From the cell containing the given text, extract its center point as [X, Y] coordinate. 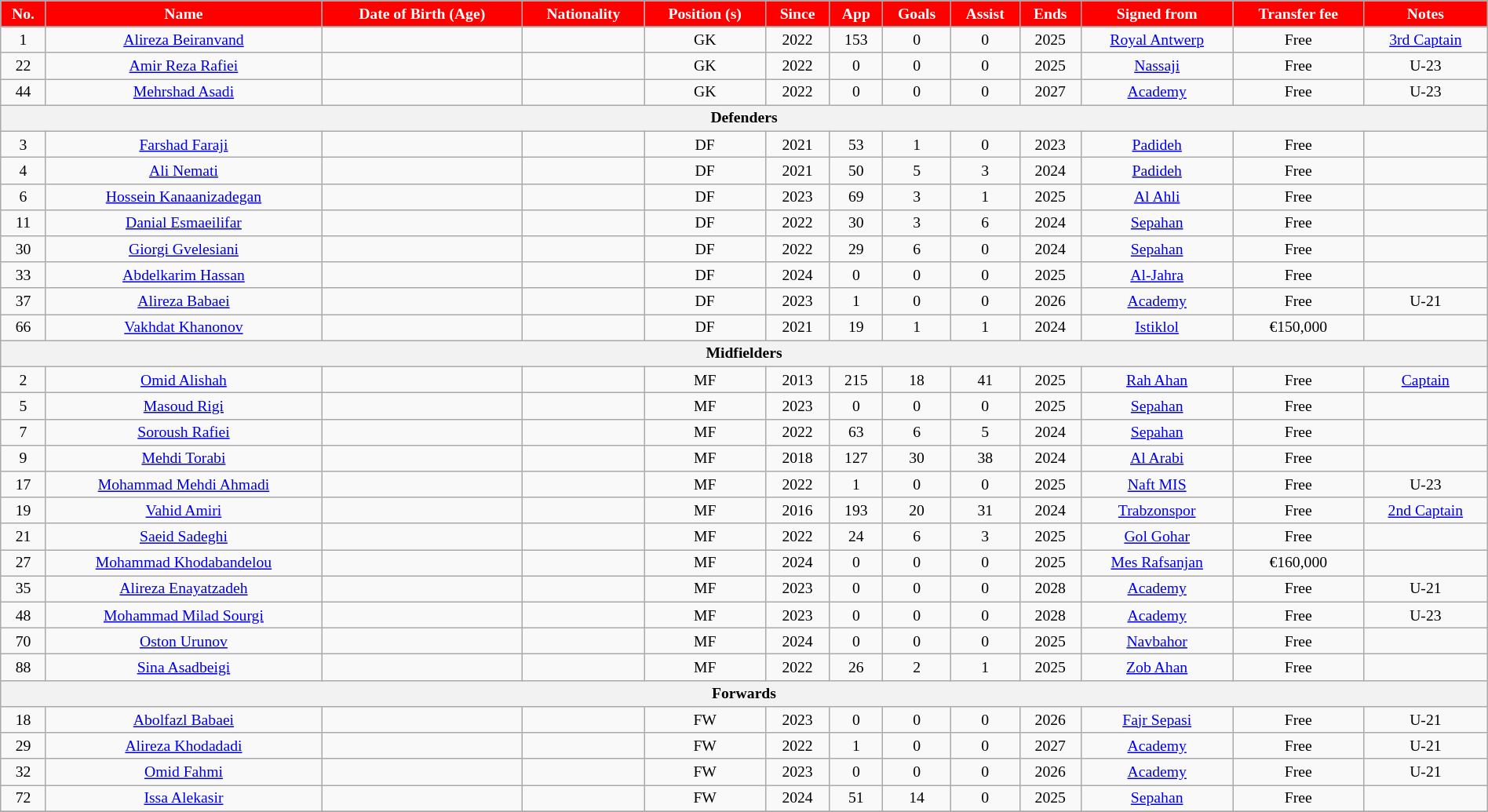
2016 [797, 510]
Hossein Kanaanizadegan [184, 196]
70 [24, 642]
11 [24, 223]
2013 [797, 380]
31 [985, 510]
Alireza Khodadadi [184, 745]
Vakhdat Khanonov [184, 328]
Mohammad Khodabandelou [184, 563]
Captain [1425, 380]
4 [24, 171]
Naft MIS [1157, 485]
7 [24, 431]
Rah Ahan [1157, 380]
Vahid Amiri [184, 510]
Ends [1050, 14]
Al Arabi [1157, 458]
Mohammad Mehdi Ahmadi [184, 485]
66 [24, 328]
Mehdi Torabi [184, 458]
35 [24, 588]
Gol Gohar [1157, 537]
50 [856, 171]
Alireza Babaei [184, 301]
Saeid Sadeghi [184, 537]
69 [856, 196]
63 [856, 431]
215 [856, 380]
Al Ahli [1157, 196]
Nassaji [1157, 66]
51 [856, 799]
Trabzonspor [1157, 510]
Forwards [744, 694]
Oston Urunov [184, 642]
Notes [1425, 14]
Midfielders [744, 353]
€150,000 [1298, 328]
127 [856, 458]
20 [917, 510]
Masoud Rigi [184, 406]
€160,000 [1298, 563]
Mes Rafsanjan [1157, 563]
Farshad Faraji [184, 144]
27 [24, 563]
Alireza Beiranvand [184, 39]
Omid Alishah [184, 380]
Name [184, 14]
2018 [797, 458]
Defenders [744, 118]
Mehrshad Asadi [184, 93]
Issa Alekasir [184, 799]
Amir Reza Rafiei [184, 66]
Omid Fahmi [184, 772]
Ali Nemati [184, 171]
14 [917, 799]
193 [856, 510]
Goals [917, 14]
Giorgi Gvelesiani [184, 249]
Nationality [584, 14]
Royal Antwerp [1157, 39]
Al-Jahra [1157, 275]
No. [24, 14]
Since [797, 14]
Danial Esmaeilifar [184, 223]
Alireza Enayatzadeh [184, 588]
21 [24, 537]
9 [24, 458]
Fajr Sepasi [1157, 720]
41 [985, 380]
53 [856, 144]
Date of Birth (Age) [422, 14]
38 [985, 458]
Sina Asadbeigi [184, 667]
88 [24, 667]
Transfer fee [1298, 14]
37 [24, 301]
Mohammad Milad Sourgi [184, 615]
Soroush Rafiei [184, 431]
3rd Captain [1425, 39]
24 [856, 537]
22 [24, 66]
Position (s) [705, 14]
Assist [985, 14]
44 [24, 93]
2nd Captain [1425, 510]
Istiklol [1157, 328]
Signed from [1157, 14]
72 [24, 799]
Abolfazl Babaei [184, 720]
App [856, 14]
32 [24, 772]
Navbahor [1157, 642]
33 [24, 275]
26 [856, 667]
17 [24, 485]
153 [856, 39]
Zob Ahan [1157, 667]
Abdelkarim Hassan [184, 275]
48 [24, 615]
